Capture the cell that displays the provided text and extract its [x, y] central coordinate. 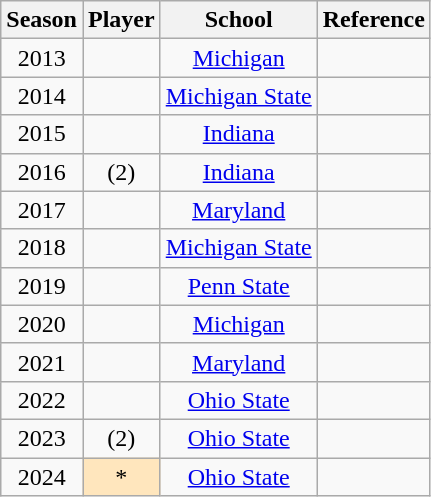
2022 [42, 400]
2018 [42, 248]
2016 [42, 172]
2014 [42, 96]
School [238, 20]
2020 [42, 324]
Penn State [238, 286]
2024 [42, 477]
2015 [42, 134]
2021 [42, 362]
2019 [42, 286]
* [121, 477]
Season [42, 20]
2013 [42, 58]
2017 [42, 210]
Player [121, 20]
Reference [374, 20]
2023 [42, 438]
